Scan for the cell matching the given text and deliver its [X, Y] coordinate at center. 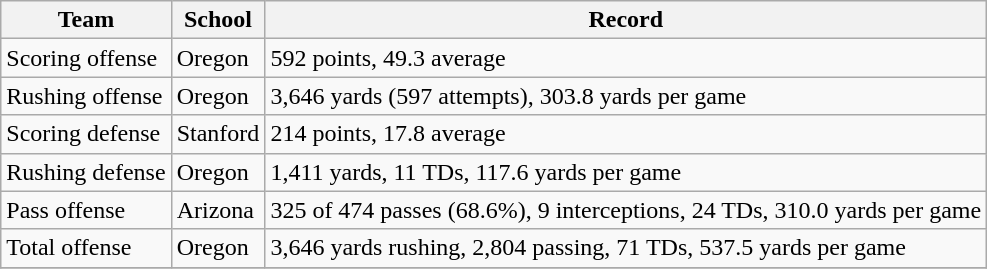
Rushing offense [86, 96]
592 points, 49.3 average [626, 58]
Arizona [218, 210]
Total offense [86, 248]
Team [86, 20]
214 points, 17.8 average [626, 134]
1,411 yards, 11 TDs, 117.6 yards per game [626, 172]
Stanford [218, 134]
Scoring defense [86, 134]
Pass offense [86, 210]
3,646 yards (597 attempts), 303.8 yards per game [626, 96]
3,646 yards rushing, 2,804 passing, 71 TDs, 537.5 yards per game [626, 248]
Record [626, 20]
School [218, 20]
325 of 474 passes (68.6%), 9 interceptions, 24 TDs, 310.0 yards per game [626, 210]
Scoring offense [86, 58]
Rushing defense [86, 172]
